Find where the given text appears and provide that cell's center as [X, Y] coordinate. 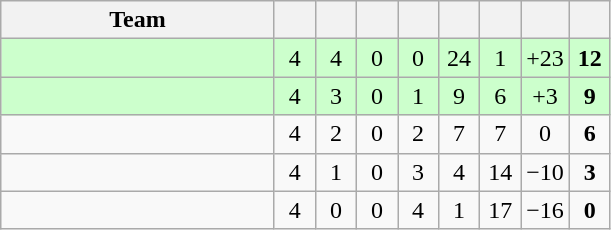
17 [500, 210]
+3 [546, 96]
14 [500, 172]
−10 [546, 172]
24 [460, 58]
Team [138, 20]
−16 [546, 210]
12 [590, 58]
+23 [546, 58]
